Identify which cell holds the provided text, then report its (x, y) central coordinate. 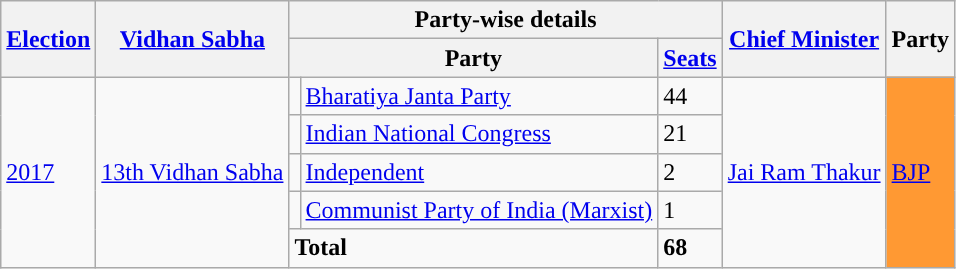
Seats (690, 58)
Indian National Congress (479, 134)
68 (690, 248)
Jai Ram Thakur (804, 172)
1 (690, 210)
Election (48, 39)
Party-wise details (506, 20)
2 (690, 172)
44 (690, 96)
Independent (479, 172)
Bharatiya Janta Party (479, 96)
13th Vidhan Sabha (192, 172)
BJP (920, 172)
Chief Minister (804, 39)
Communist Party of India (Marxist) (479, 210)
21 (690, 134)
2017 (48, 172)
Vidhan Sabha (192, 39)
Total (474, 248)
